Scan for the cell matching the given text and deliver its [X, Y] coordinate at center. 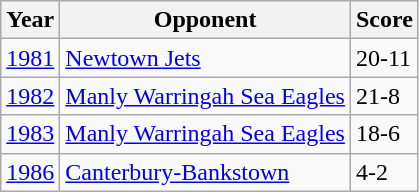
Newtown Jets [206, 58]
1986 [30, 172]
20-11 [384, 58]
1982 [30, 96]
Score [384, 20]
Year [30, 20]
1983 [30, 134]
18-6 [384, 134]
4-2 [384, 172]
Opponent [206, 20]
Canterbury-Bankstown [206, 172]
1981 [30, 58]
21-8 [384, 96]
